Locate the cell with the specified text and output its (X, Y) center coordinate. 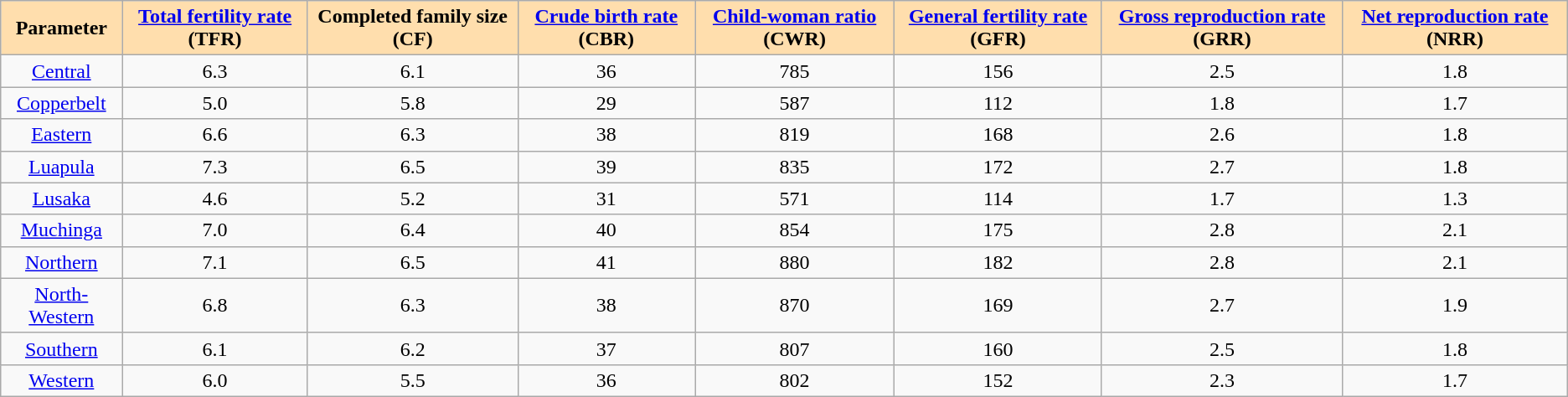
4.6 (214, 198)
5.8 (412, 103)
Completed family size (CF) (412, 28)
182 (998, 262)
2.3 (1221, 380)
6.4 (412, 230)
835 (795, 167)
5.0 (214, 103)
807 (795, 348)
854 (795, 230)
160 (998, 348)
Lusaka (62, 198)
112 (998, 103)
7.1 (214, 262)
169 (998, 305)
5.2 (412, 198)
152 (998, 380)
Luapula (62, 167)
6.8 (214, 305)
Crude birth rate (CBR) (606, 28)
6.0 (214, 380)
571 (795, 198)
General fertility rate (GFR) (998, 28)
Copperbelt (62, 103)
1.3 (1456, 198)
172 (998, 167)
Total fertility rate (TFR) (214, 28)
802 (795, 380)
Child-woman ratio (CWR) (795, 28)
7.3 (214, 167)
Net reproduction rate (NRR) (1456, 28)
Gross reproduction rate (GRR) (1221, 28)
819 (795, 135)
31 (606, 198)
40 (606, 230)
41 (606, 262)
37 (606, 348)
Southern (62, 348)
7.0 (214, 230)
5.5 (412, 380)
156 (998, 71)
39 (606, 167)
North-Western (62, 305)
168 (998, 135)
880 (795, 262)
Parameter (62, 28)
114 (998, 198)
Eastern (62, 135)
6.2 (412, 348)
Central (62, 71)
785 (795, 71)
870 (795, 305)
Northern (62, 262)
Muchinga (62, 230)
2.6 (1221, 135)
587 (795, 103)
6.6 (214, 135)
175 (998, 230)
29 (606, 103)
1.9 (1456, 305)
Western (62, 380)
